Scan for the cell matching the given text and deliver its (x, y) coordinate at center. 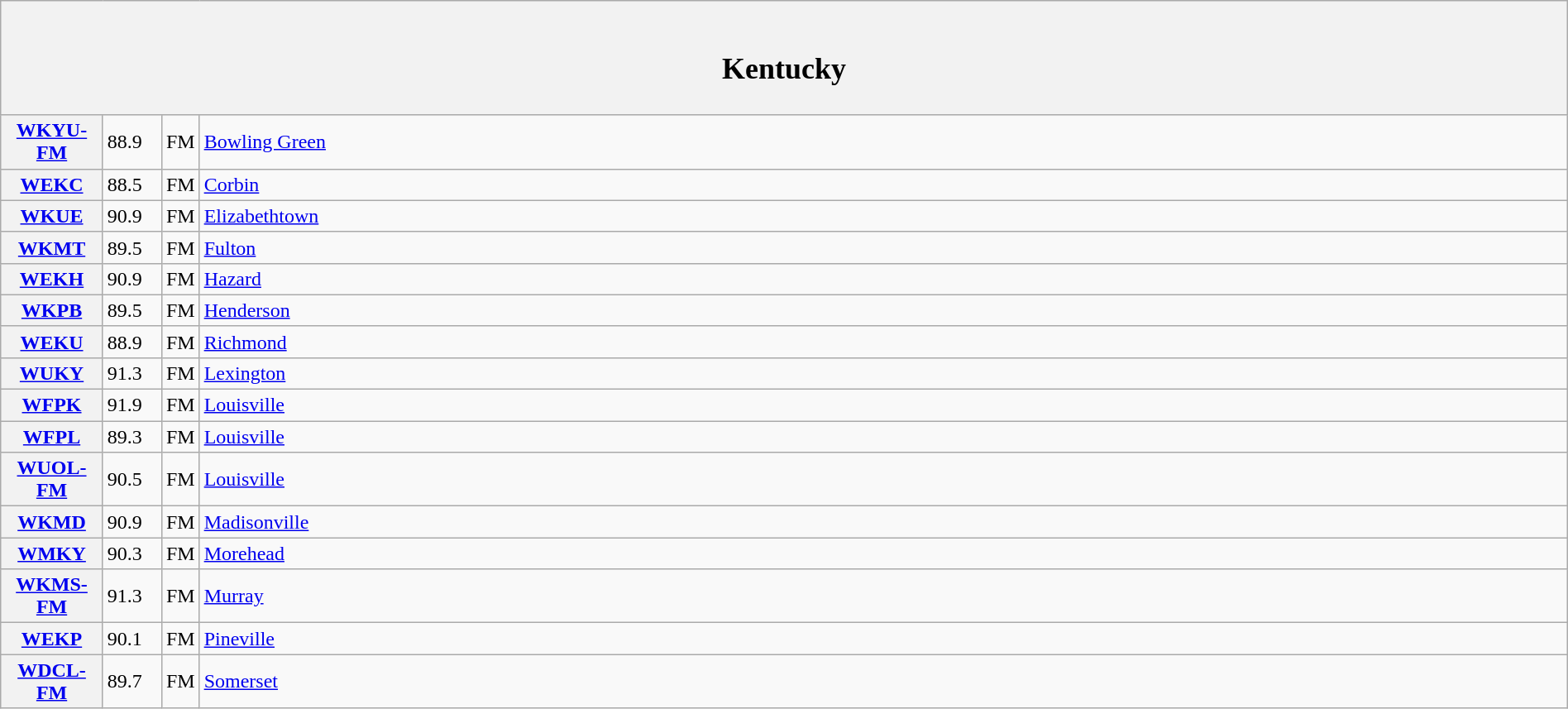
WFPL (52, 437)
WEKC (52, 184)
88.5 (132, 184)
91.9 (132, 405)
WEKU (52, 342)
WKYU-FM (52, 142)
WDCL-FM (52, 682)
WEKH (52, 279)
Bowling Green (883, 142)
90.1 (132, 639)
90.5 (132, 480)
Corbin (883, 184)
WKUE (52, 216)
WEKP (52, 639)
WUKY (52, 373)
89.7 (132, 682)
WFPK (52, 405)
Kentucky (784, 58)
WKMS-FM (52, 596)
WKPB (52, 310)
90.3 (132, 553)
WMKY (52, 553)
Hazard (883, 279)
Elizabethtown (883, 216)
Henderson (883, 310)
Murray (883, 596)
Morehead (883, 553)
89.3 (132, 437)
Fulton (883, 247)
WKMD (52, 522)
Lexington (883, 373)
WKMT (52, 247)
Madisonville (883, 522)
Somerset (883, 682)
Richmond (883, 342)
Pineville (883, 639)
WUOL-FM (52, 480)
